Return [x, y] of the center of cell containing provided text 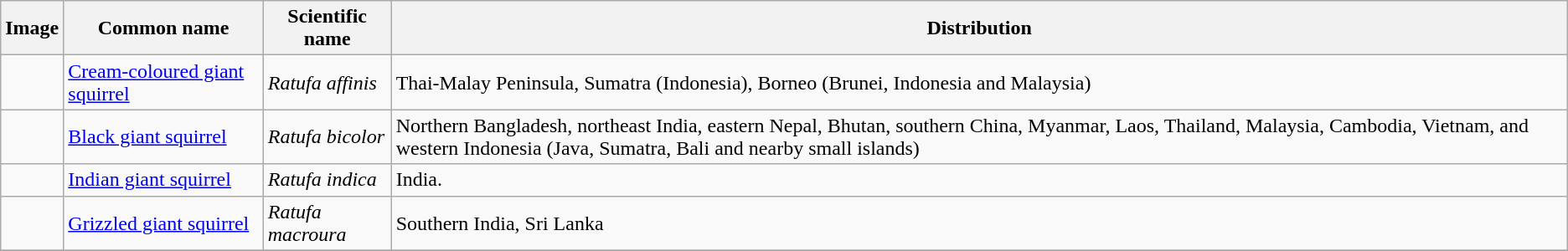
Common name [163, 28]
Black giant squirrel [163, 137]
Ratufa indica [327, 180]
Ratufa macroura [327, 223]
Southern India, Sri Lanka [979, 223]
Grizzled giant squirrel [163, 223]
India. [979, 180]
Ratufa bicolor [327, 137]
Ratufa affinis [327, 82]
Distribution [979, 28]
Scientific name [327, 28]
Thai-Malay Peninsula, Sumatra (Indonesia), Borneo (Brunei, Indonesia and Malaysia) [979, 82]
Cream-coloured giant squirrel [163, 82]
Indian giant squirrel [163, 180]
Image [32, 28]
